Scan for the cell matching the given text and deliver its (X, Y) coordinate at center. 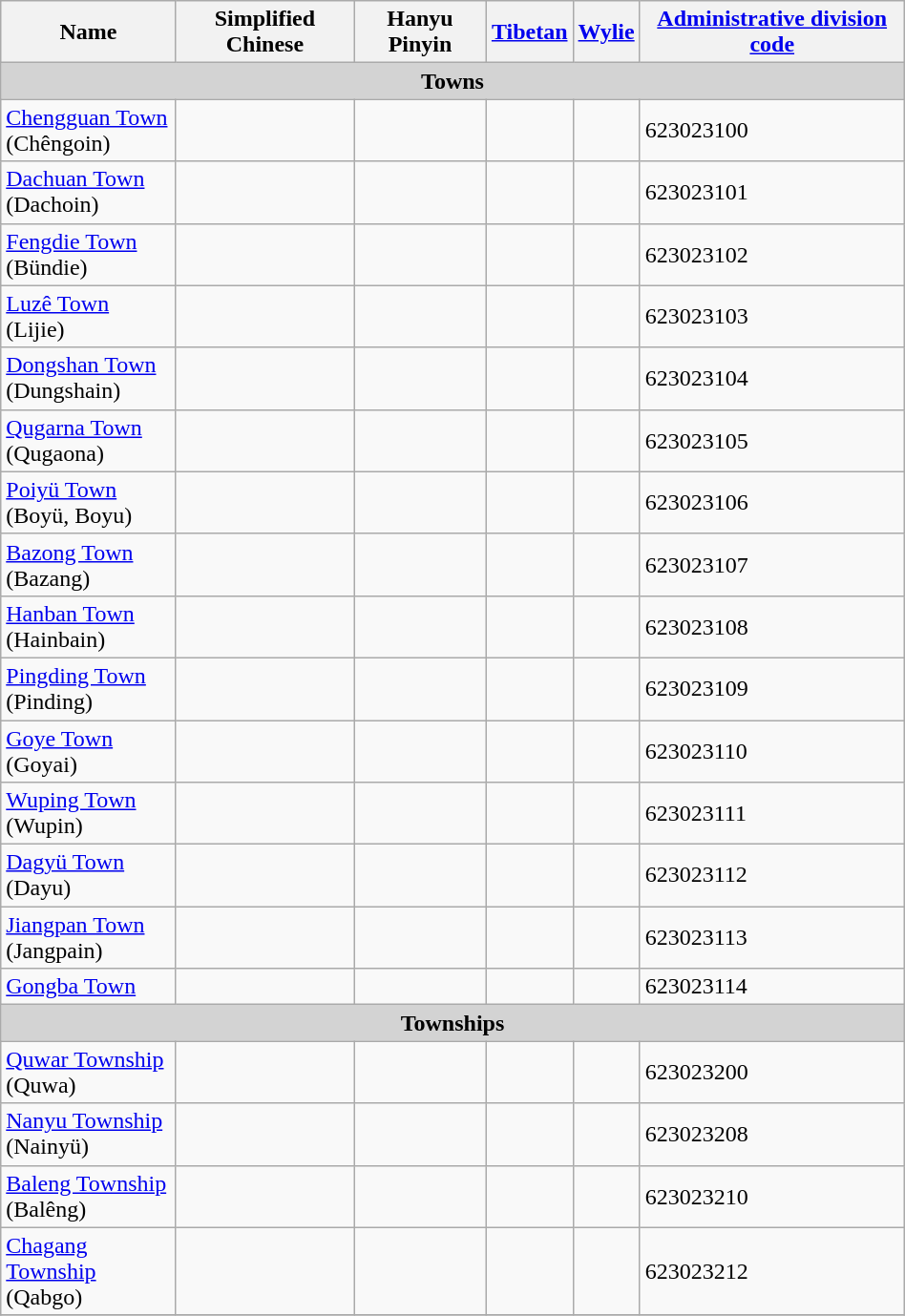
623023105 (771, 441)
Administrative division code (771, 32)
Tibetan (529, 32)
623023108 (771, 626)
623023210 (771, 1197)
Fengdie Town(Bündie) (88, 254)
Dagyü Town(Dayu) (88, 876)
Gongba Town (88, 987)
623023208 (771, 1134)
623023101 (771, 193)
Goye Town(Goyai) (88, 750)
Luzê Town(Lijie) (88, 317)
Townships (452, 1023)
623023111 (771, 813)
623023107 (771, 565)
Simplified Chinese (264, 32)
Quwar Township(Quwa) (88, 1073)
623023212 (771, 1271)
Bazong Town(Bazang) (88, 565)
Poiyü Town(Boyü, Boyu) (88, 502)
Hanyu Pinyin (420, 32)
623023110 (771, 750)
Towns (452, 81)
623023109 (771, 689)
Pingding Town(Pinding) (88, 689)
623023113 (771, 937)
Dachuan Town(Dachoin) (88, 193)
Wylie (606, 32)
Wuping Town(Wupin) (88, 813)
Name (88, 32)
623023112 (771, 876)
Nanyu Township(Nainyü) (88, 1134)
623023114 (771, 987)
Hanban Town(Hainbain) (88, 626)
Chagang Township(Qabgo) (88, 1271)
Baleng Township(Balêng) (88, 1197)
623023200 (771, 1073)
623023103 (771, 317)
623023100 (771, 130)
623023102 (771, 254)
623023106 (771, 502)
623023104 (771, 378)
Qugarna Town(Qugaona) (88, 441)
Chengguan Town(Chêngoin) (88, 130)
Jiangpan Town(Jangpain) (88, 937)
Dongshan Town(Dungshain) (88, 378)
